Detect which cell encompasses the target text, then output its [X, Y] center coordinate. 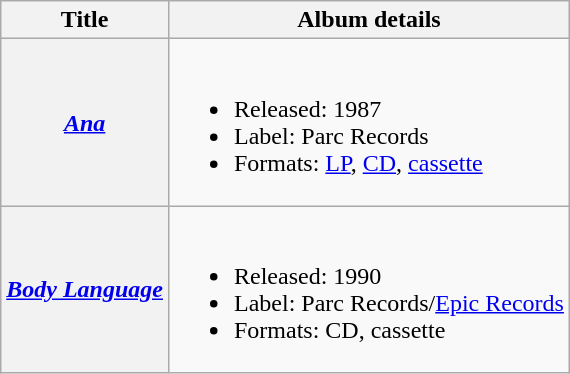
Title [85, 20]
Body Language [85, 290]
Ana [85, 122]
Album details [368, 20]
Released: 1990Label: Parc Records/Epic RecordsFormats: CD, cassette [368, 290]
Released: 1987Label: Parc RecordsFormats: LP, CD, cassette [368, 122]
